Determine the [X, Y] coordinate at the center of the cell enclosing the given text.  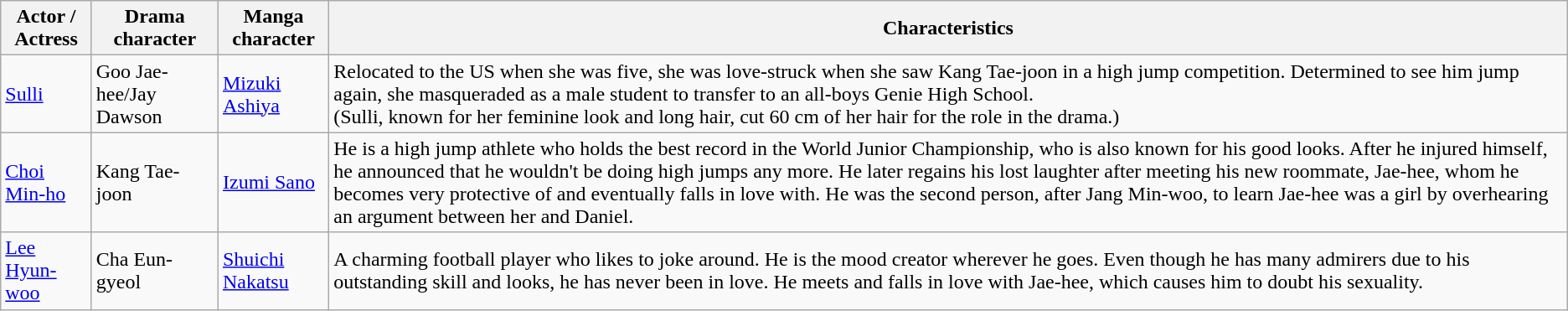
Cha Eun-gyeol [154, 271]
Mizuki Ashiya [273, 94]
Sulli [46, 94]
Kang Tae-joon [154, 183]
Shuichi Nakatsu [273, 271]
Izumi Sano [273, 183]
Goo Jae-hee/Jay Dawson [154, 94]
Manga character [273, 29]
Actor / Actress [46, 29]
Choi Min-ho [46, 183]
Lee Hyun-woo [46, 271]
Characteristics [948, 29]
Drama character [154, 29]
